Detect which cell encompasses the target text, then output its (X, Y) center coordinate. 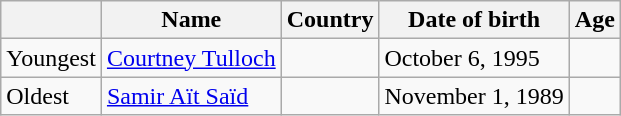
Country (330, 20)
Age (594, 20)
Youngest (52, 58)
Name (191, 20)
October 6, 1995 (474, 58)
Courtney Tulloch (191, 58)
Oldest (52, 96)
Date of birth (474, 20)
Samir Aït Saïd (191, 96)
November 1, 1989 (474, 96)
